Return (X, Y) of the center of cell containing provided text 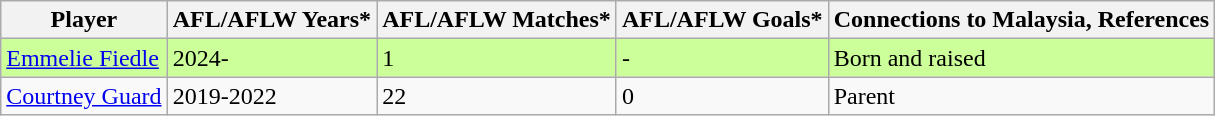
Player (84, 20)
AFL/AFLW Matches* (497, 20)
Courtney Guard (84, 96)
22 (497, 96)
AFL/AFLW Years* (272, 20)
Born and raised (1022, 58)
1 (497, 58)
0 (722, 96)
Parent (1022, 96)
Emmelie Fiedle (84, 58)
2019-2022 (272, 96)
Connections to Malaysia, References (1022, 20)
2024- (272, 58)
AFL/AFLW Goals* (722, 20)
- (722, 58)
